Find where the given text appears and provide that cell's center as (X, Y) coordinate. 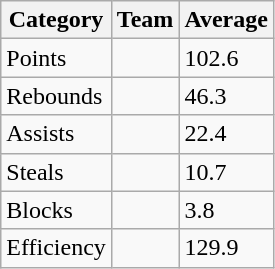
Efficiency (56, 248)
Average (226, 20)
Blocks (56, 210)
Points (56, 58)
46.3 (226, 96)
Category (56, 20)
Team (145, 20)
10.7 (226, 172)
Rebounds (56, 96)
129.9 (226, 248)
102.6 (226, 58)
Steals (56, 172)
Assists (56, 134)
3.8 (226, 210)
22.4 (226, 134)
